Return (X, Y) of the center of cell containing provided text 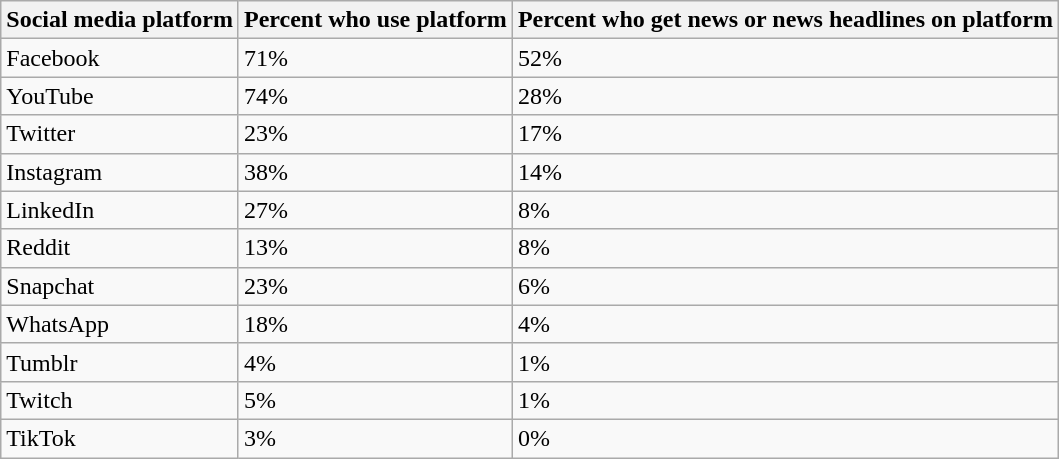
0% (785, 438)
Twitch (120, 400)
3% (375, 438)
71% (375, 58)
Percent who use platform (375, 20)
27% (375, 210)
6% (785, 286)
WhatsApp (120, 324)
14% (785, 172)
52% (785, 58)
Twitter (120, 134)
Instagram (120, 172)
17% (785, 134)
TikTok (120, 438)
Snapchat (120, 286)
5% (375, 400)
Reddit (120, 248)
YouTube (120, 96)
74% (375, 96)
Percent who get news or news headlines on platform (785, 20)
LinkedIn (120, 210)
Social media platform (120, 20)
13% (375, 248)
Facebook (120, 58)
18% (375, 324)
38% (375, 172)
28% (785, 96)
Tumblr (120, 362)
